Detect which cell encompasses the target text, then output its (x, y) center coordinate. 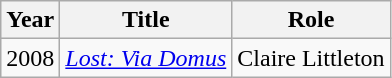
Role (311, 20)
Claire Littleton (311, 58)
Year (30, 20)
2008 (30, 58)
Lost: Via Domus (146, 58)
Title (146, 20)
